Extract the [X, Y] coordinate from the center of the cell holding the provided text.  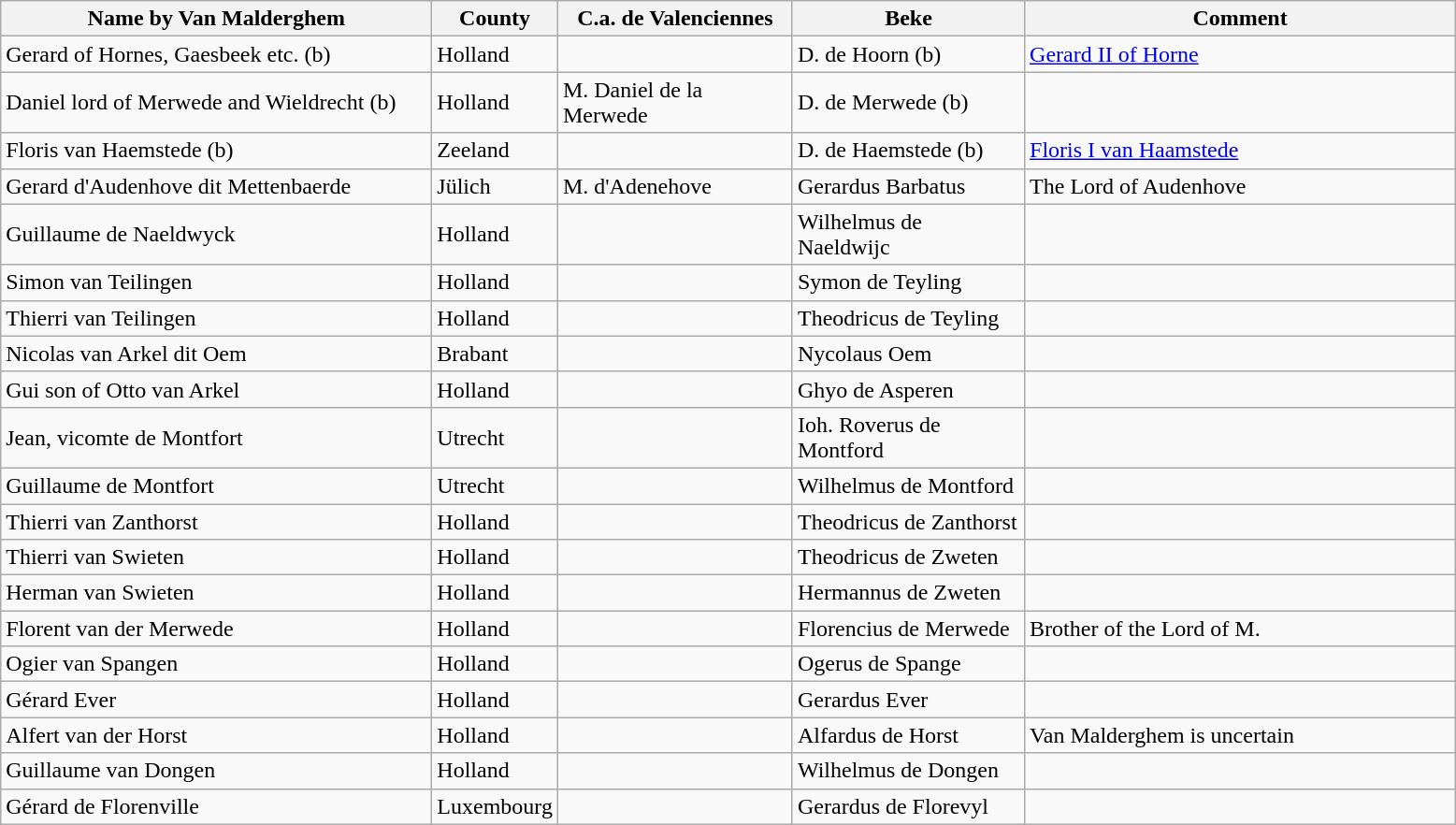
Daniel lord of Merwede and Wieldrecht (b) [217, 103]
Thierri van Teilingen [217, 318]
Gerardus Ever [908, 700]
Gérard Ever [217, 700]
Theodricus de Teyling [908, 318]
Guillaume de Naeldwyck [217, 234]
Alfardus de Horst [908, 735]
Luxembourg [496, 806]
Guillaume van Dongen [217, 771]
Thierri van Zanthorst [217, 521]
The Lord of Audenhove [1240, 186]
Simon van Teilingen [217, 282]
Van Malderghem is uncertain [1240, 735]
D. de Merwede (b) [908, 103]
Zeeland [496, 151]
Thierri van Swieten [217, 557]
C.a. de Valenciennes [675, 19]
Alfert van der Horst [217, 735]
Jülich [496, 186]
Hermannus de Zweten [908, 593]
Ogerus de Spange [908, 664]
County [496, 19]
Nycolaus Oem [908, 354]
Nicolas van Arkel dit Oem [217, 354]
Gerardus de Florevyl [908, 806]
Floris van Haemstede (b) [217, 151]
Ioh. Roverus de Montford [908, 438]
Gui son of Otto van Arkel [217, 389]
Gerardus Barbatus [908, 186]
Ogier van Spangen [217, 664]
Comment [1240, 19]
D. de Haemstede (b) [908, 151]
Ghyo de Asperen [908, 389]
Wilhelmus de Montford [908, 485]
Wilhelmus de Naeldwijc [908, 234]
Guillaume de Montfort [217, 485]
Name by Van Malderghem [217, 19]
D. de Hoorn (b) [908, 54]
Symon de Teyling [908, 282]
M. Daniel de la Merwede [675, 103]
Theodricus de Zanthorst [908, 521]
Jean, vicomte de Montfort [217, 438]
Wilhelmus de Dongen [908, 771]
Gerard d'Audenhove dit Mettenbaerde [217, 186]
Floris I van Haamstede [1240, 151]
Florent van der Merwede [217, 629]
Herman van Swieten [217, 593]
Brother of the Lord of M. [1240, 629]
Gerard of Hornes, Gaesbeek etc. (b) [217, 54]
Gerard II of Horne [1240, 54]
M. d'Adenehove [675, 186]
Gérard de Florenville [217, 806]
Beke [908, 19]
Theodricus de Zweten [908, 557]
Florencius de Merwede [908, 629]
Brabant [496, 354]
